Scan for the cell matching the given text and deliver its [x, y] coordinate at center. 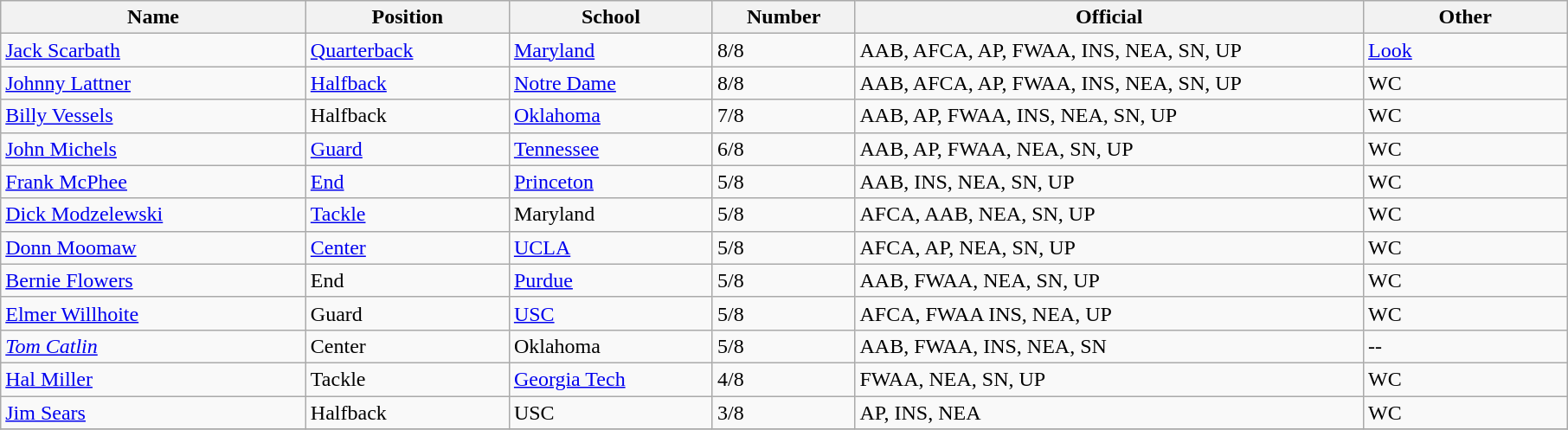
Donn Moomaw [154, 247]
3/8 [784, 413]
Look [1466, 50]
6/8 [784, 149]
Purdue [611, 280]
Hal Miller [154, 379]
AFCA, AAB, NEA, SN, UP [1109, 215]
Notre Dame [611, 83]
AAB, AP, FWAA, INS, NEA, SN, UP [1109, 116]
Elmer Willhoite [154, 313]
Tennessee [611, 149]
Dick Modzelewski [154, 215]
Tom Catlin [154, 346]
AAB, AP, FWAA, NEA, SN, UP [1109, 149]
FWAA, NEA, SN, UP [1109, 379]
School [611, 17]
Bernie Flowers [154, 280]
Name [154, 17]
Frank McPhee [154, 182]
AFCA, AP, NEA, SN, UP [1109, 247]
Princeton [611, 182]
UCLA [611, 247]
-- [1466, 346]
Number [784, 17]
Position [407, 17]
Jack Scarbath [154, 50]
AP, INS, NEA [1109, 413]
AAB, FWAA, INS, NEA, SN [1109, 346]
Quarterback [407, 50]
Other [1466, 17]
Official [1109, 17]
Johnny Lattner [154, 83]
Jim Sears [154, 413]
Billy Vessels [154, 116]
Georgia Tech [611, 379]
7/8 [784, 116]
AFCA, FWAA INS, NEA, UP [1109, 313]
AAB, FWAA, NEA, SN, UP [1109, 280]
John Michels [154, 149]
4/8 [784, 379]
AAB, INS, NEA, SN, UP [1109, 182]
